Output the [X, Y] coordinate of the center of the cell containing the given text.  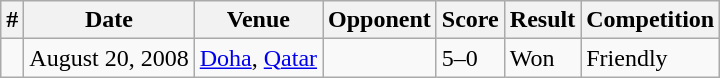
Venue [258, 20]
Friendly [650, 58]
Date [109, 20]
Won [542, 58]
Result [542, 20]
# [12, 20]
August 20, 2008 [109, 58]
5–0 [470, 58]
Opponent [380, 20]
Score [470, 20]
Doha, Qatar [258, 58]
Competition [650, 20]
